Return (X, Y) of the center of cell containing provided text 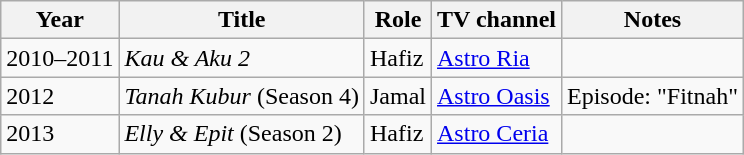
Notes (652, 20)
Elly & Epit (Season 2) (242, 134)
Jamal (398, 96)
Astro Ceria (497, 134)
2010–2011 (60, 58)
Tanah Kubur (Season 4) (242, 96)
Astro Oasis (497, 96)
Year (60, 20)
Episode: "Fitnah" (652, 96)
TV channel (497, 20)
Kau & Aku 2 (242, 58)
2013 (60, 134)
Title (242, 20)
Role (398, 20)
2012 (60, 96)
Astro Ria (497, 58)
